Find where the given text appears and provide that cell's center as (x, y) coordinate. 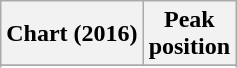
Chart (2016) (72, 34)
Peak position (189, 34)
